Scan for the cell matching the given text and deliver its [X, Y] coordinate at center. 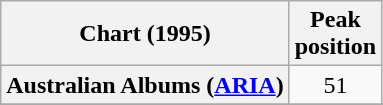
51 [335, 85]
Peakposition [335, 34]
Australian Albums (ARIA) [145, 85]
Chart (1995) [145, 34]
